Locate the cell with the specified text and output its [X, Y] center coordinate. 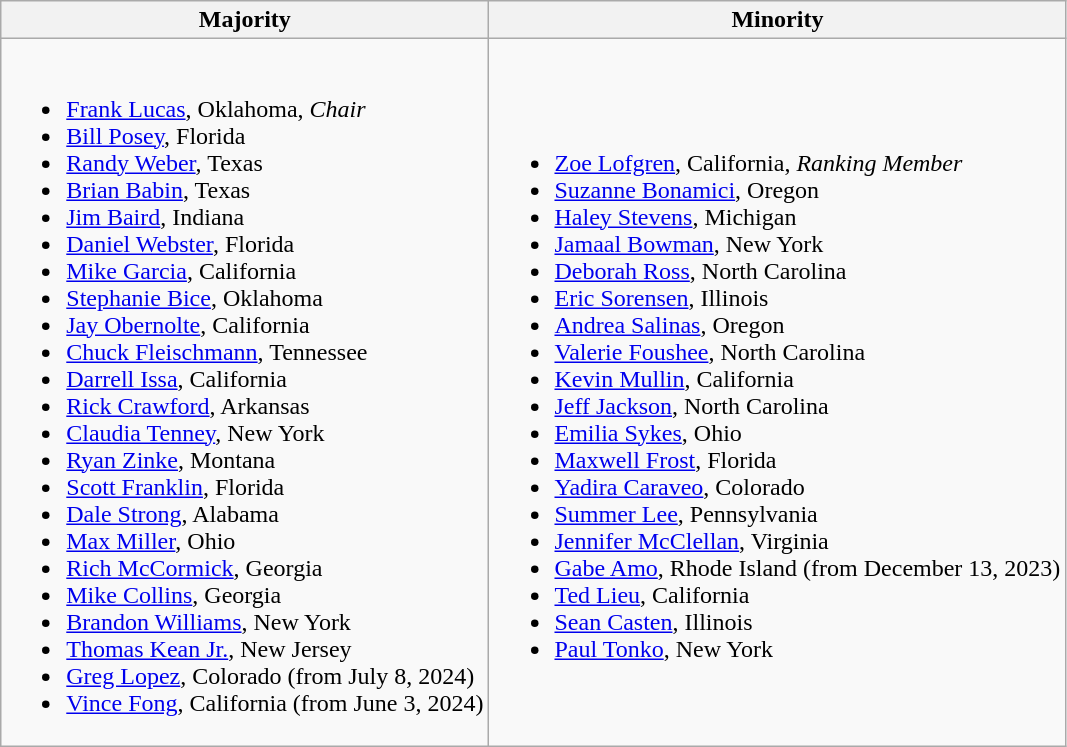
Majority [245, 20]
Minority [778, 20]
